Extract the (x, y) coordinate from the center of the cell holding the provided text.  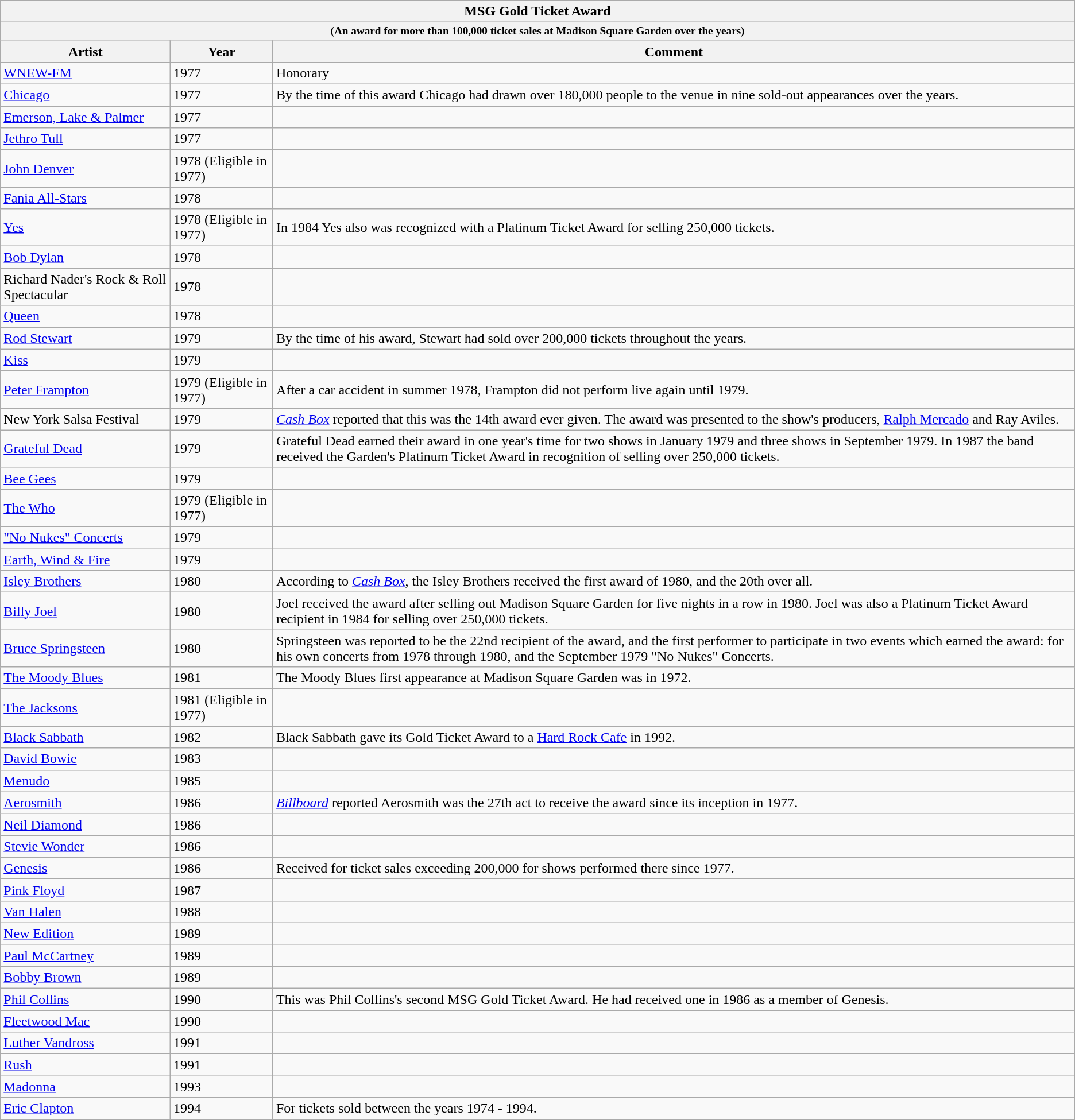
Kiss (86, 360)
The Moody Blues (86, 678)
(An award for more than 100,000 ticket sales at Madison Square Garden over the years) (537, 32)
According to Cash Box, the Isley Brothers received the first award of 1980, and the 20th over all. (674, 582)
Year (222, 51)
Genesis (86, 868)
Jethro Tull (86, 139)
Comment (674, 51)
New York Salsa Festival (86, 419)
David Bowie (86, 759)
Madonna (86, 1087)
1985 (222, 781)
Menudo (86, 781)
Stevie Wonder (86, 846)
By the time of his award, Stewart had sold over 200,000 tickets throughout the years. (674, 338)
1988 (222, 912)
1982 (222, 737)
1983 (222, 759)
The Jacksons (86, 707)
Emerson, Lake & Palmer (86, 117)
Fleetwood Mac (86, 1021)
MSG Gold Ticket Award (537, 11)
Isley Brothers (86, 582)
For tickets sold between the years 1974 - 1994. (674, 1109)
Fania All-Stars (86, 198)
1987 (222, 890)
Honorary (674, 73)
Rod Stewart (86, 338)
Bruce Springsteen (86, 649)
1994 (222, 1109)
Black Sabbath (86, 737)
Phil Collins (86, 999)
By the time of this award Chicago had drawn over 180,000 people to the venue in nine sold-out appearances over the years. (674, 95)
Luther Vandross (86, 1043)
Yes (86, 227)
Billboard reported Aerosmith was the 27th act to receive the award since its inception in 1977. (674, 803)
Rush (86, 1065)
John Denver (86, 169)
The Moody Blues first appearance at Madison Square Garden was in 1972. (674, 678)
Neil Diamond (86, 824)
WNEW-FM (86, 73)
This was Phil Collins's second MSG Gold Ticket Award. He had received one in 1986 as a member of Genesis. (674, 999)
Paul McCartney (86, 956)
1993 (222, 1087)
Billy Joel (86, 611)
New Edition (86, 934)
Bob Dylan (86, 257)
"No Nukes" Concerts (86, 538)
Earth, Wind & Fire (86, 560)
Pink Floyd (86, 890)
Received for ticket sales exceeding 200,000 for shows performed there since 1977. (674, 868)
Aerosmith (86, 803)
Grateful Dead (86, 449)
Peter Frampton (86, 389)
Bee Gees (86, 478)
Artist (86, 51)
1981 (222, 678)
Bobby Brown (86, 978)
The Who (86, 509)
Black Sabbath gave its Gold Ticket Award to a Hard Rock Cafe in 1992. (674, 737)
Van Halen (86, 912)
After a car accident in summer 1978, Frampton did not perform live again until 1979. (674, 389)
In 1984 Yes also was recognized with a Platinum Ticket Award for selling 250,000 tickets. (674, 227)
Queen (86, 316)
1981 (Eligible in 1977) (222, 707)
Chicago (86, 95)
Cash Box reported that this was the 14th award ever given. The award was presented to the show's producers, Ralph Mercado and Ray Aviles. (674, 419)
Eric Clapton (86, 1109)
Richard Nader's Rock & Roll Spectacular (86, 287)
